Pinpoint the cell where the given text exists, returning its (X, Y) midpoint coordinate. 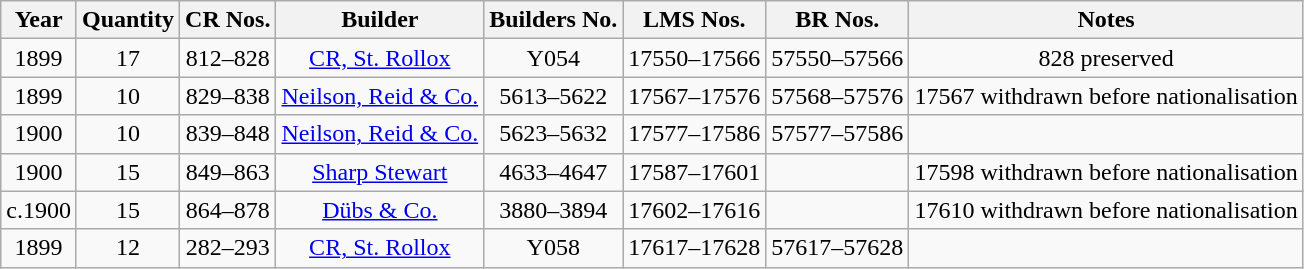
Year (39, 20)
17567 withdrawn before nationalisation (1106, 96)
Sharp Stewart (380, 172)
Y054 (554, 58)
Dübs & Co. (380, 210)
57550–57566 (838, 58)
5613–5622 (554, 96)
c.1900 (39, 210)
57577–57586 (838, 134)
864–878 (228, 210)
17617–17628 (694, 248)
282–293 (228, 248)
Quantity (128, 20)
17 (128, 58)
4633–4647 (554, 172)
LMS Nos. (694, 20)
57568–57576 (838, 96)
Builder (380, 20)
17587–17601 (694, 172)
Builders No. (554, 20)
17598 withdrawn before nationalisation (1106, 172)
3880–3894 (554, 210)
849–863 (228, 172)
Notes (1106, 20)
828 preserved (1106, 58)
17567–17576 (694, 96)
839–848 (228, 134)
17610 withdrawn before nationalisation (1106, 210)
CR Nos. (228, 20)
BR Nos. (838, 20)
57617–57628 (838, 248)
17602–17616 (694, 210)
829–838 (228, 96)
17577–17586 (694, 134)
5623–5632 (554, 134)
812–828 (228, 58)
17550–17566 (694, 58)
Y058 (554, 248)
12 (128, 248)
